Scan for the cell matching the given text and deliver its (x, y) coordinate at center. 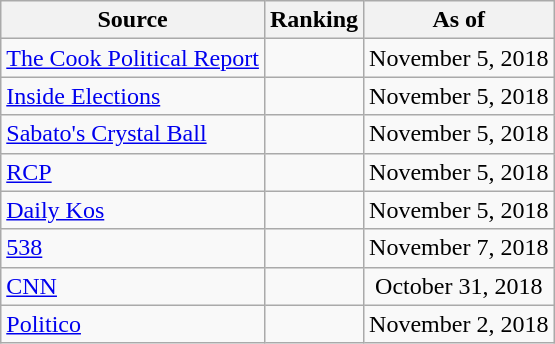
Source (133, 20)
Ranking (314, 20)
October 31, 2018 (459, 286)
Sabato's Crystal Ball (133, 134)
Daily Kos (133, 210)
CNN (133, 286)
Inside Elections (133, 96)
RCP (133, 172)
November 2, 2018 (459, 324)
538 (133, 248)
As of (459, 20)
November 7, 2018 (459, 248)
Politico (133, 324)
The Cook Political Report (133, 58)
